Determine the [x, y] coordinate at the center of the cell enclosing the given text.  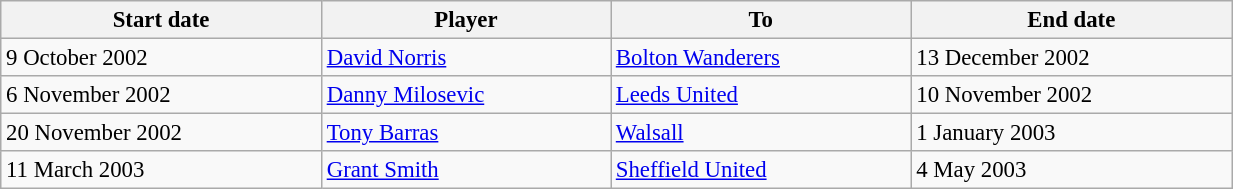
Sheffield United [760, 170]
Walsall [760, 133]
10 November 2002 [1072, 95]
End date [1072, 20]
4 May 2003 [1072, 170]
Leeds United [760, 95]
Start date [162, 20]
David Norris [466, 58]
13 December 2002 [1072, 58]
Player [466, 20]
9 October 2002 [162, 58]
6 November 2002 [162, 95]
Bolton Wanderers [760, 58]
11 March 2003 [162, 170]
Grant Smith [466, 170]
Danny Milosevic [466, 95]
Tony Barras [466, 133]
1 January 2003 [1072, 133]
20 November 2002 [162, 133]
To [760, 20]
